Detect which cell encompasses the target text, then output its [X, Y] center coordinate. 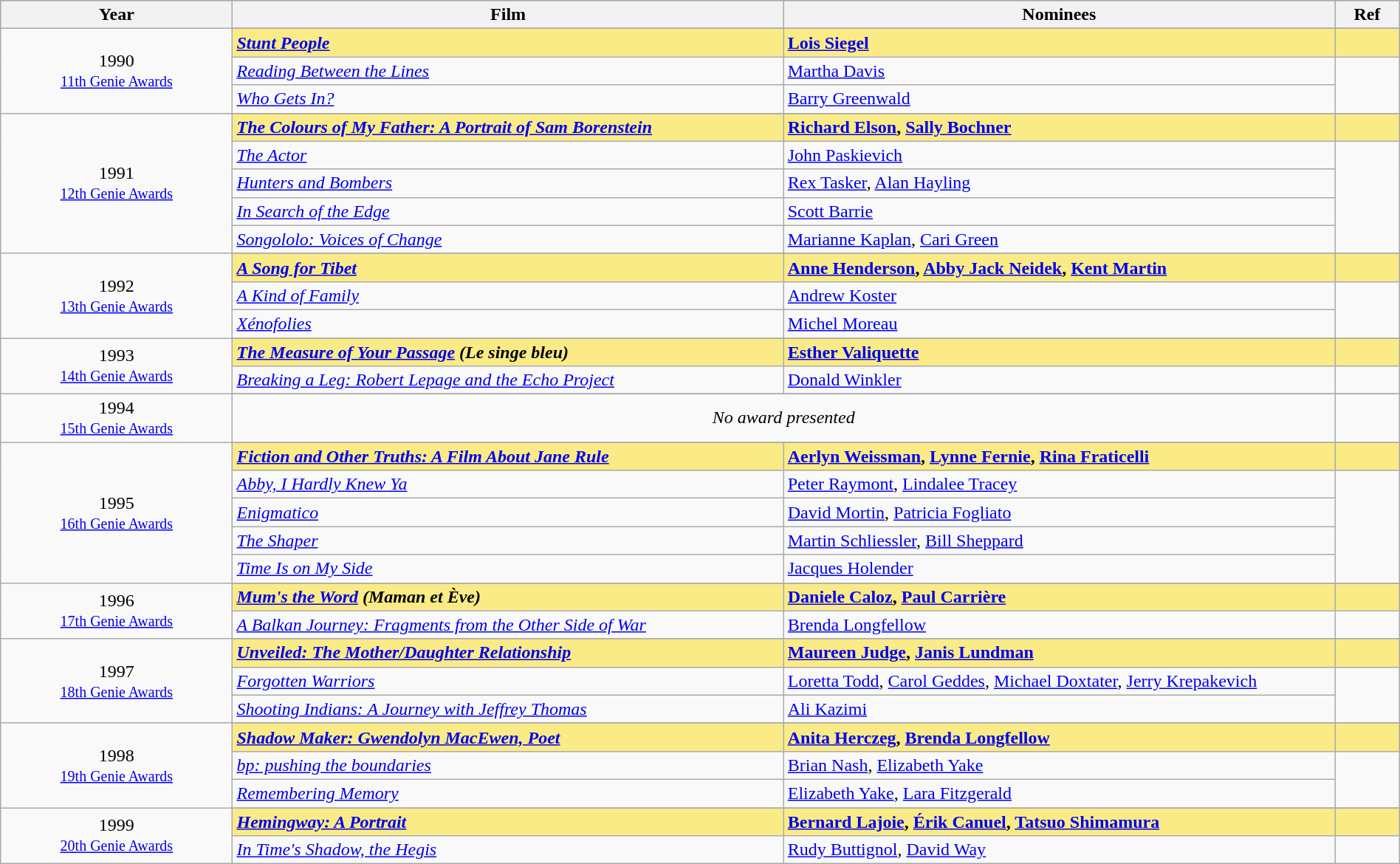
Hunters and Bombers [508, 183]
Time Is on My Side [508, 569]
1990 11th Genie Awards [117, 71]
Hemingway: A Portrait [508, 822]
Anita Herczeg, Brenda Longfellow [1059, 737]
1995 16th Genie Awards [117, 512]
Songololo: Voices of Change [508, 239]
1996 17th Genie Awards [117, 611]
A Balkan Journey: Fragments from the Other Side of War [508, 625]
1997 18th Genie Awards [117, 681]
Breaking a Leg: Robert Lepage and the Echo Project [508, 380]
The Actor [508, 155]
bp: pushing the boundaries [508, 765]
David Mortin, Patricia Fogliato [1059, 512]
No award presented [784, 418]
Scott Barrie [1059, 211]
Jacques Holender [1059, 569]
Remembering Memory [508, 793]
Reading Between the Lines [508, 71]
Elizabeth Yake, Lara Fitzgerald [1059, 793]
Richard Elson, Sally Bochner [1059, 127]
Nominees [1059, 15]
Year [117, 15]
In Search of the Edge [508, 211]
Anne Henderson, Abby Jack Neidek, Kent Martin [1059, 267]
A Kind of Family [508, 295]
1992 13th Genie Awards [117, 295]
Peter Raymont, Lindalee Tracey [1059, 484]
Who Gets In? [508, 99]
The Measure of Your Passage (Le singe bleu) [508, 352]
Xénofolies [508, 323]
Mum's the Word (Maman et Ève) [508, 597]
Brian Nash, Elizabeth Yake [1059, 765]
Ref [1368, 15]
The Shaper [508, 541]
Lois Siegel [1059, 43]
1993 14th Genie Awards [117, 366]
Marianne Kaplan, Cari Green [1059, 239]
Andrew Koster [1059, 295]
Michel Moreau [1059, 323]
Fiction and Other Truths: A Film About Jane Rule [508, 456]
Ali Kazimi [1059, 709]
Forgotten Warriors [508, 681]
Film [508, 15]
Martha Davis [1059, 71]
Unveiled: The Mother/Daughter Relationship [508, 653]
1999 20th Genie Awards [117, 836]
1998 19th Genie Awards [117, 765]
Abby, I Hardly Knew Ya [508, 484]
Shadow Maker: Gwendolyn MacEwen, Poet [508, 737]
Stunt People [508, 43]
1994 15th Genie Awards [117, 418]
Martin Schliessler, Bill Sheppard [1059, 541]
Daniele Caloz, Paul Carrière [1059, 597]
Brenda Longfellow [1059, 625]
Aerlyn Weissman, Lynne Fernie, Rina Fraticelli [1059, 456]
Loretta Todd, Carol Geddes, Michael Doxtater, Jerry Krepakevich [1059, 681]
Enigmatico [508, 512]
Bernard Lajoie, Érik Canuel, Tatsuo Shimamura [1059, 822]
Esther Valiquette [1059, 352]
Rex Tasker, Alan Hayling [1059, 183]
A Song for Tibet [508, 267]
The Colours of My Father: A Portrait of Sam Borenstein [508, 127]
Rudy Buttignol, David Way [1059, 850]
Barry Greenwald [1059, 99]
1991 12th Genie Awards [117, 183]
Shooting Indians: A Journey with Jeffrey Thomas [508, 709]
In Time's Shadow, the Hegis [508, 850]
Maureen Judge, Janis Lundman [1059, 653]
John Paskievich [1059, 155]
Donald Winkler [1059, 380]
